From the cell containing the given text, extract its center point as [X, Y] coordinate. 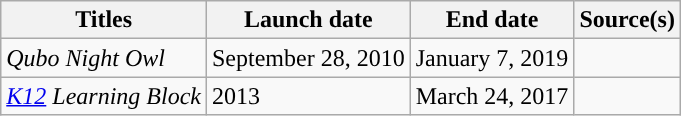
September 28, 2010 [308, 58]
End date [492, 20]
Qubo Night Owl [104, 58]
Titles [104, 20]
Source(s) [628, 20]
Launch date [308, 20]
2013 [308, 96]
March 24, 2017 [492, 96]
January 7, 2019 [492, 58]
K12 Learning Block [104, 96]
